From the cell containing the given text, extract its center point as [X, Y] coordinate. 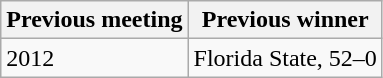
Florida State, 52–0 [285, 58]
Previous winner [285, 20]
2012 [94, 58]
Previous meeting [94, 20]
